Scan for the cell matching the given text and deliver its (x, y) coordinate at center. 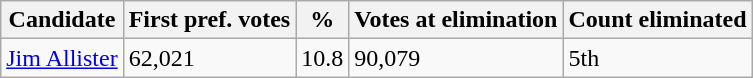
10.8 (322, 58)
% (322, 20)
90,079 (456, 58)
5th (658, 58)
Jim Allister (62, 58)
First pref. votes (210, 20)
Votes at elimination (456, 20)
Count eliminated (658, 20)
Candidate (62, 20)
62,021 (210, 58)
